Identify which cell holds the provided text, then report its [x, y] central coordinate. 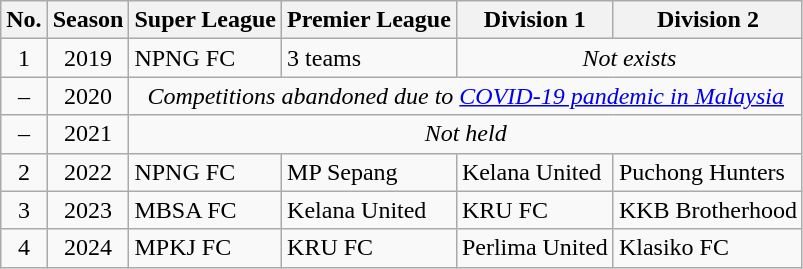
Super League [206, 20]
2021 [88, 134]
2 [24, 172]
4 [24, 248]
Division 1 [534, 20]
3 [24, 210]
Not held [466, 134]
MP Sepang [370, 172]
Klasiko FC [708, 248]
MBSA FC [206, 210]
No. [24, 20]
Not exists [629, 58]
2023 [88, 210]
Perlima United [534, 248]
Premier League [370, 20]
Puchong Hunters [708, 172]
1 [24, 58]
2020 [88, 96]
MPKJ FC [206, 248]
Competitions abandoned due to COVID-19 pandemic in Malaysia [466, 96]
Division 2 [708, 20]
2024 [88, 248]
3 teams [370, 58]
KKB Brotherhood [708, 210]
2019 [88, 58]
Season [88, 20]
2022 [88, 172]
